Output the (X, Y) coordinate of the center of the cell containing the given text.  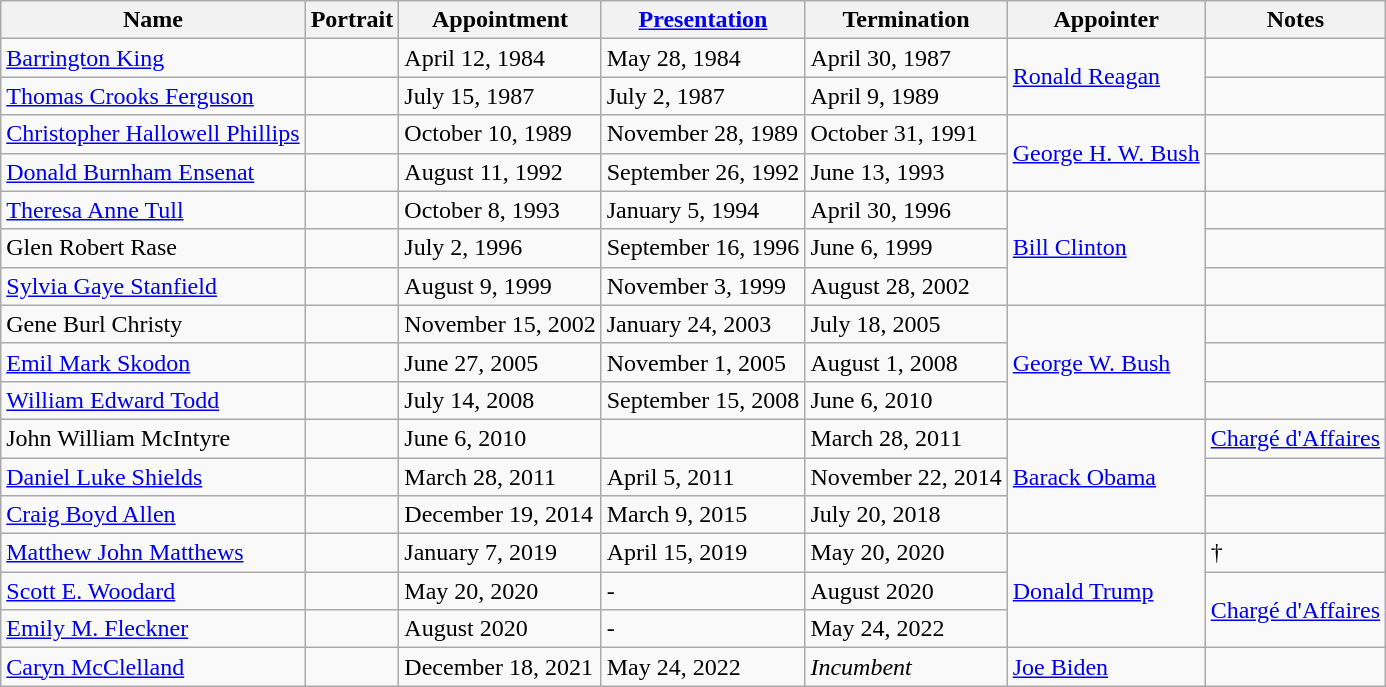
Glen Robert Rase (153, 248)
Scott E. Woodard (153, 591)
Daniel Luke Shields (153, 477)
October 31, 1991 (906, 134)
Appointer (1106, 20)
Barrington King (153, 58)
Notes (1295, 20)
Incumbent (906, 667)
July 20, 2018 (906, 515)
January 7, 2019 (500, 553)
Donald Burnham Ensenat (153, 172)
June 27, 2005 (500, 362)
November 28, 1989 (703, 134)
April 12, 1984 (500, 58)
May 28, 1984 (703, 58)
December 18, 2021 (500, 667)
August 11, 1992 (500, 172)
Emily M. Fleckner (153, 629)
April 30, 1996 (906, 210)
July 15, 1987 (500, 96)
August 9, 1999 (500, 286)
George H. W. Bush (1106, 153)
Ronald Reagan (1106, 77)
August 1, 2008 (906, 362)
November 3, 1999 (703, 286)
Portrait (352, 20)
Joe Biden (1106, 667)
January 5, 1994 (703, 210)
Sylvia Gaye Stanfield (153, 286)
June 13, 1993 (906, 172)
Bill Clinton (1106, 248)
Name (153, 20)
December 19, 2014 (500, 515)
Theresa Anne Tull (153, 210)
November 1, 2005 (703, 362)
April 9, 1989 (906, 96)
July 2, 1996 (500, 248)
April 30, 1987 (906, 58)
June 6, 1999 (906, 248)
October 8, 1993 (500, 210)
July 18, 2005 (906, 324)
† (1295, 553)
Termination (906, 20)
Donald Trump (1106, 591)
July 14, 2008 (500, 400)
April 5, 2011 (703, 477)
George W. Bush (1106, 362)
Craig Boyd Allen (153, 515)
Christopher Hallowell Phillips (153, 134)
Matthew John Matthews (153, 553)
John William McIntyre (153, 438)
Barack Obama (1106, 476)
Thomas Crooks Ferguson (153, 96)
Presentation (703, 20)
November 15, 2002 (500, 324)
William Edward Todd (153, 400)
April 15, 2019 (703, 553)
November 22, 2014 (906, 477)
Gene Burl Christy (153, 324)
January 24, 2003 (703, 324)
September 26, 1992 (703, 172)
September 16, 1996 (703, 248)
March 9, 2015 (703, 515)
October 10, 1989 (500, 134)
Emil Mark Skodon (153, 362)
Caryn McClelland (153, 667)
Appointment (500, 20)
September 15, 2008 (703, 400)
August 28, 2002 (906, 286)
July 2, 1987 (703, 96)
